Provide the (X, Y) coordinate of the cell's center where the given text is located.  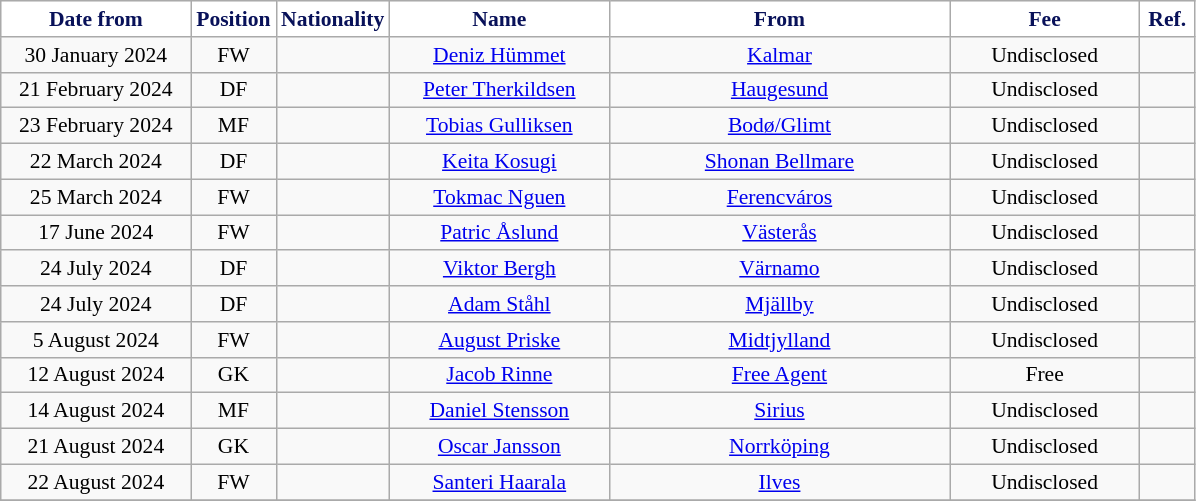
Ilves (779, 482)
Shonan Bellmare (779, 162)
Nationality (332, 19)
Värnamo (779, 269)
14 August 2024 (96, 411)
Västerås (779, 233)
Santeri Haarala (499, 482)
Tokmac Nguen (499, 197)
Ref. (1168, 19)
Patric Åslund (499, 233)
Free Agent (779, 375)
Fee (1045, 19)
Jacob Rinne (499, 375)
Date from (96, 19)
17 June 2024 (96, 233)
Position (234, 19)
Viktor Bergh (499, 269)
Kalmar (779, 55)
Free (1045, 375)
Tobias Gulliksen (499, 126)
Norrköping (779, 447)
Deniz Hümmet (499, 55)
12 August 2024 (96, 375)
Adam Ståhl (499, 304)
Haugesund (779, 90)
Keita Kosugi (499, 162)
30 January 2024 (96, 55)
Mjällby (779, 304)
22 March 2024 (96, 162)
From (779, 19)
25 March 2024 (96, 197)
21 August 2024 (96, 447)
Bodø/Glimt (779, 126)
Peter Therkildsen (499, 90)
Sirius (779, 411)
21 February 2024 (96, 90)
5 August 2024 (96, 340)
Oscar Jansson (499, 447)
23 February 2024 (96, 126)
August Priske (499, 340)
Ferencváros (779, 197)
Name (499, 19)
22 August 2024 (96, 482)
Daniel Stensson (499, 411)
Midtjylland (779, 340)
